Extract the (x, y) coordinate from the center of the cell holding the provided text.  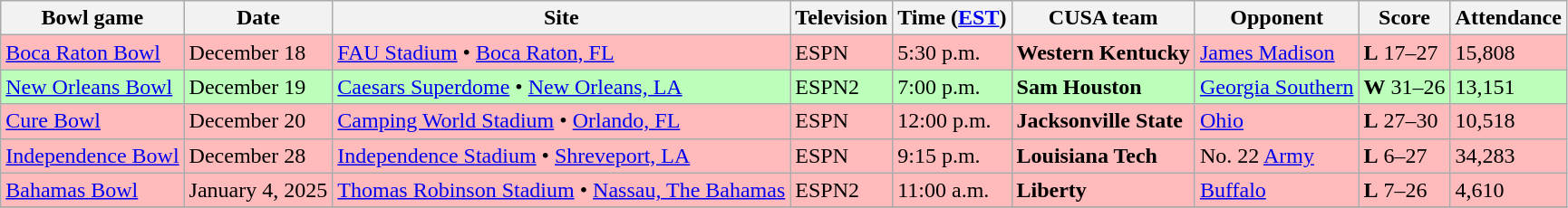
L 6–27 (1405, 156)
Bahamas Bowl (92, 190)
December 19 (258, 87)
7:00 p.m. (952, 87)
13,151 (1508, 87)
Date (258, 18)
Time (EST) (952, 18)
Ohio (1276, 121)
Jacksonville State (1103, 121)
Thomas Robinson Stadium • Nassau, The Bahamas (562, 190)
No. 22 Army (1276, 156)
Attendance (1508, 18)
Site (562, 18)
L 27–30 (1405, 121)
Bowl game (92, 18)
Western Kentucky (1103, 52)
15,808 (1508, 52)
Score (1405, 18)
L 7–26 (1405, 190)
Boca Raton Bowl (92, 52)
December 20 (258, 121)
5:30 p.m. (952, 52)
New Orleans Bowl (92, 87)
Liberty (1103, 190)
10,518 (1508, 121)
L 17–27 (1405, 52)
Camping World Stadium • Orlando, FL (562, 121)
Caesars Superdome • New Orleans, LA (562, 87)
December 18 (258, 52)
W 31–26 (1405, 87)
Independence Bowl (92, 156)
9:15 p.m. (952, 156)
Opponent (1276, 18)
Sam Houston (1103, 87)
Buffalo (1276, 190)
January 4, 2025 (258, 190)
11:00 a.m. (952, 190)
Louisiana Tech (1103, 156)
FAU Stadium • Boca Raton, FL (562, 52)
CUSA team (1103, 18)
34,283 (1508, 156)
Independence Stadium • Shreveport, LA (562, 156)
James Madison (1276, 52)
Television (841, 18)
4,610 (1508, 190)
12:00 p.m. (952, 121)
Georgia Southern (1276, 87)
Cure Bowl (92, 121)
December 28 (258, 156)
